Extract the [x, y] coordinate from the center of the cell holding the provided text.  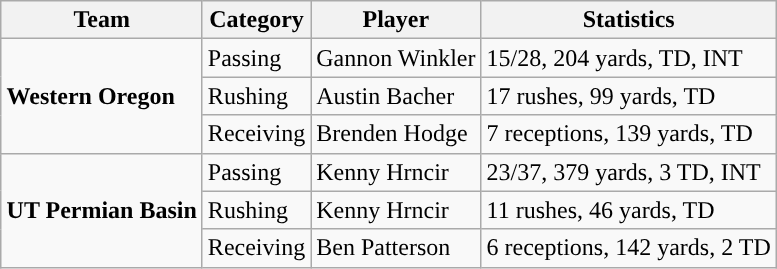
15/28, 204 yards, TD, INT [628, 58]
Brenden Hodge [396, 134]
11 rushes, 46 yards, TD [628, 210]
UT Permian Basin [102, 210]
Category [256, 20]
23/37, 379 yards, 3 TD, INT [628, 172]
7 receptions, 139 yards, TD [628, 134]
Western Oregon [102, 96]
Statistics [628, 20]
Ben Patterson [396, 248]
Gannon Winkler [396, 58]
Team [102, 20]
6 receptions, 142 yards, 2 TD [628, 248]
Player [396, 20]
Austin Bacher [396, 96]
17 rushes, 99 yards, TD [628, 96]
